Locate the cell with the specified text and output its [x, y] center coordinate. 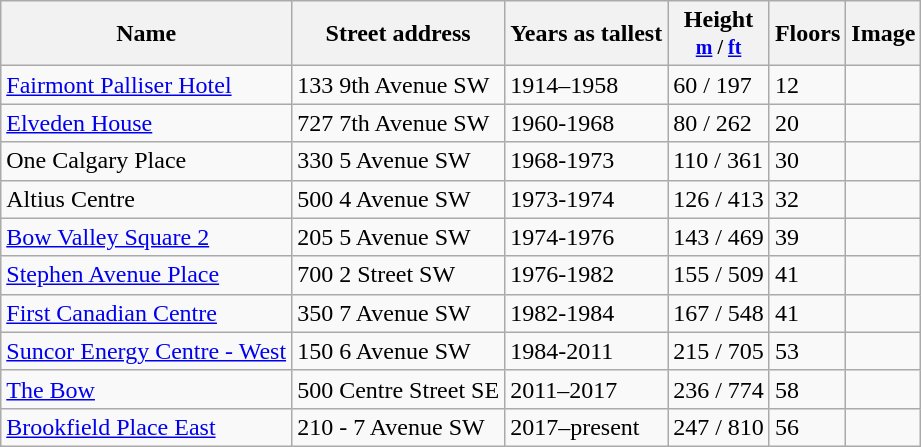
Heightm / ft [719, 34]
2011–2017 [586, 389]
1914–1958 [586, 85]
150 6 Avenue SW [398, 351]
126 / 413 [719, 199]
167 / 548 [719, 313]
80 / 262 [719, 123]
205 5 Avenue SW [398, 237]
1968-1973 [586, 161]
Altius Centre [146, 199]
1973-1974 [586, 199]
One Calgary Place [146, 161]
First Canadian Centre [146, 313]
350 7 Avenue SW [398, 313]
1984-2011 [586, 351]
1960-1968 [586, 123]
30 [807, 161]
133 9th Avenue SW [398, 85]
39 [807, 237]
2017–present [586, 427]
56 [807, 427]
110 / 361 [719, 161]
32 [807, 199]
727 7th Avenue SW [398, 123]
Name [146, 34]
330 5 Avenue SW [398, 161]
Image [884, 34]
155 / 509 [719, 275]
Brookfield Place East [146, 427]
53 [807, 351]
700 2 Street SW [398, 275]
12 [807, 85]
58 [807, 389]
1976-1982 [586, 275]
Elveden House [146, 123]
Years as tallest [586, 34]
215 / 705 [719, 351]
Stephen Avenue Place [146, 275]
1982-1984 [586, 313]
Street address [398, 34]
60 / 197 [719, 85]
1974-1976 [586, 237]
Floors [807, 34]
210 - 7 Avenue SW [398, 427]
The Bow [146, 389]
Fairmont Palliser Hotel [146, 85]
Suncor Energy Centre - West [146, 351]
236 / 774 [719, 389]
20 [807, 123]
500 Centre Street SE [398, 389]
143 / 469 [719, 237]
500 4 Avenue SW [398, 199]
247 / 810 [719, 427]
Bow Valley Square 2 [146, 237]
